Return the (x, y) coordinate for the center point of the cell that contains the specified text.  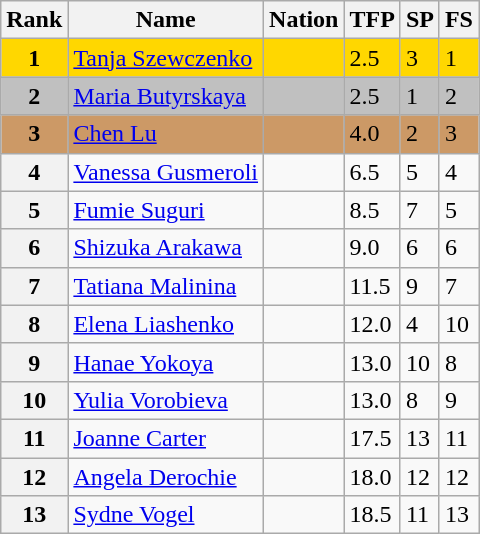
FS (458, 20)
Joanne Carter (166, 438)
SP (420, 20)
Angela Derochie (166, 477)
Elena Liashenko (166, 324)
Name (166, 20)
Tanja Szewczenko (166, 58)
8.5 (372, 210)
Nation (304, 20)
12.0 (372, 324)
11.5 (372, 286)
Chen Lu (166, 134)
4.0 (372, 134)
TFP (372, 20)
6.5 (372, 172)
18.0 (372, 477)
Shizuka Arakawa (166, 248)
Hanae Yokoya (166, 362)
Sydne Vogel (166, 515)
Yulia Vorobieva (166, 400)
Vanessa Gusmeroli (166, 172)
Rank (34, 20)
9.0 (372, 248)
Fumie Suguri (166, 210)
Tatiana Malinina (166, 286)
17.5 (372, 438)
Maria Butyrskaya (166, 96)
18.5 (372, 515)
